Return the [x, y] coordinate for the center point of the cell that contains the specified text.  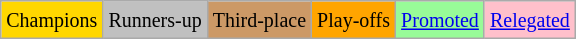
Runners-up [155, 20]
Promoted [440, 20]
Play-offs [354, 20]
Champions [52, 20]
Relegated [530, 20]
Third-place [259, 20]
